Find where the given text appears and provide that cell's center as [X, Y] coordinate. 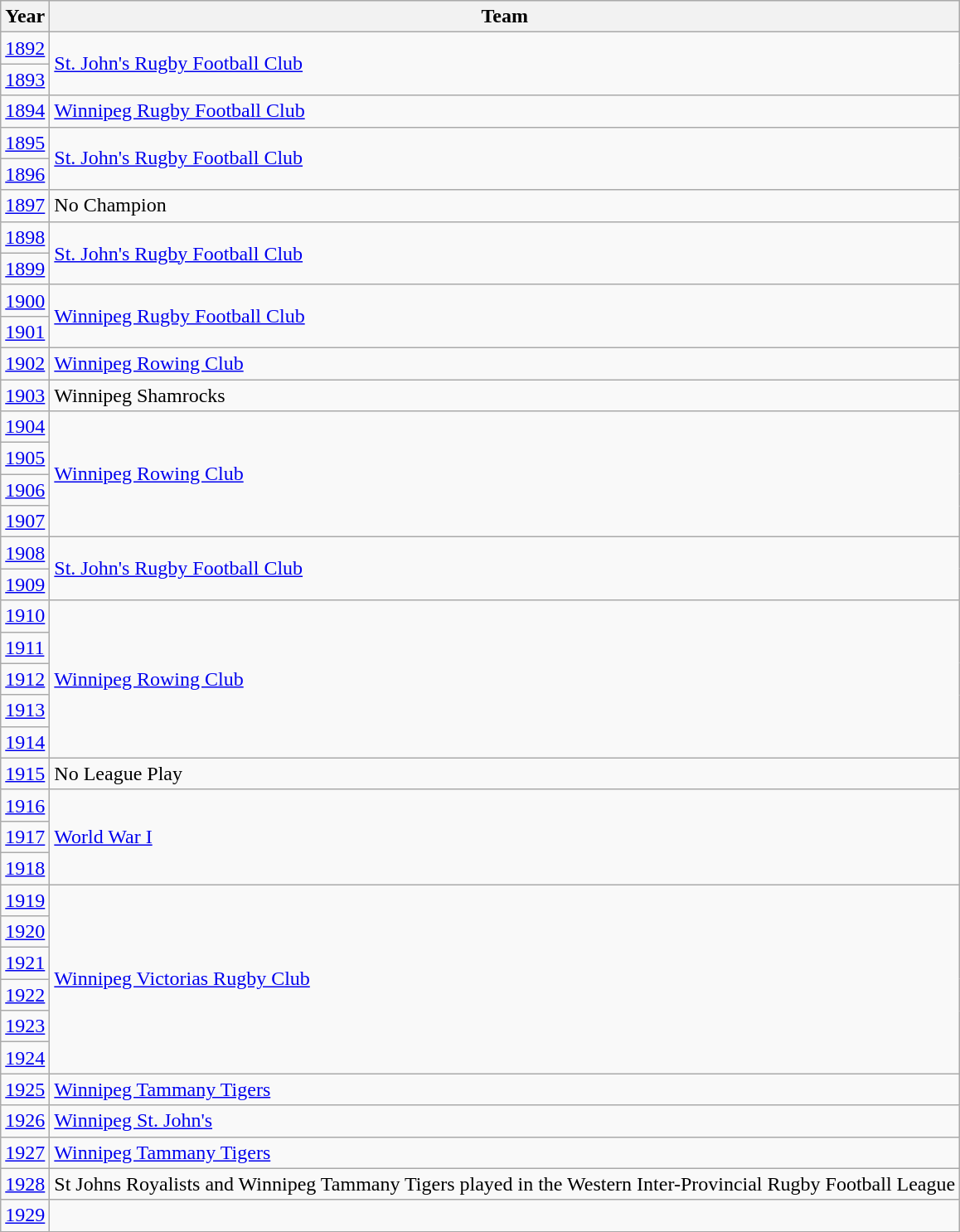
Team [505, 17]
1928 [25, 1184]
1906 [25, 490]
1912 [25, 679]
Winnipeg St. John's [505, 1121]
Winnipeg Victorias Rugby Club [505, 978]
1923 [25, 1026]
1900 [25, 300]
1894 [25, 111]
St Johns Royalists and Winnipeg Tammany Tigers played in the Western Inter-Provincial Rugby Football League [505, 1184]
1904 [25, 427]
1926 [25, 1121]
1921 [25, 963]
1903 [25, 395]
1905 [25, 458]
1927 [25, 1152]
1913 [25, 711]
1924 [25, 1058]
1895 [25, 143]
No Champion [505, 206]
World War I [505, 837]
1917 [25, 837]
1918 [25, 868]
1922 [25, 995]
1916 [25, 805]
1902 [25, 363]
1919 [25, 900]
1914 [25, 742]
1925 [25, 1089]
1893 [25, 80]
1897 [25, 206]
1907 [25, 521]
1910 [25, 616]
1901 [25, 332]
1929 [25, 1215]
1908 [25, 553]
1920 [25, 932]
1898 [25, 237]
1899 [25, 269]
1896 [25, 174]
1911 [25, 648]
No League Play [505, 774]
1892 [25, 48]
Winnipeg Shamrocks [505, 395]
1915 [25, 774]
Year [25, 17]
1909 [25, 584]
